Determine the (x, y) coordinate at the center of the cell enclosing the given text.  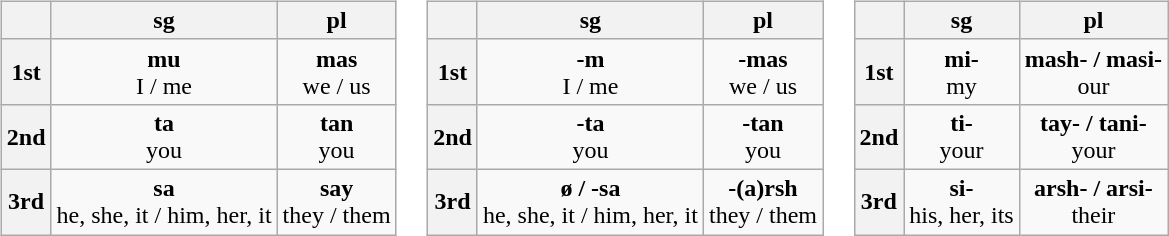
-ta you (590, 136)
mash- / masi- our (1093, 72)
arsh- / arsi- their (1093, 202)
-mas we / us (762, 72)
-(a)rsh they / them (762, 202)
mas we / us (336, 72)
si- his, her, its (962, 202)
mu I / me (164, 72)
ta you (164, 136)
sa he, she, it / him, her, it (164, 202)
say they / them (336, 202)
tay- / tani- your (1093, 136)
-m I / me (590, 72)
ti- your (962, 136)
tan you (336, 136)
ø / -sa he, she, it / him, her, it (590, 202)
-tan you (762, 136)
mi- my (962, 72)
